Identify which cell holds the provided text, then report its [X, Y] central coordinate. 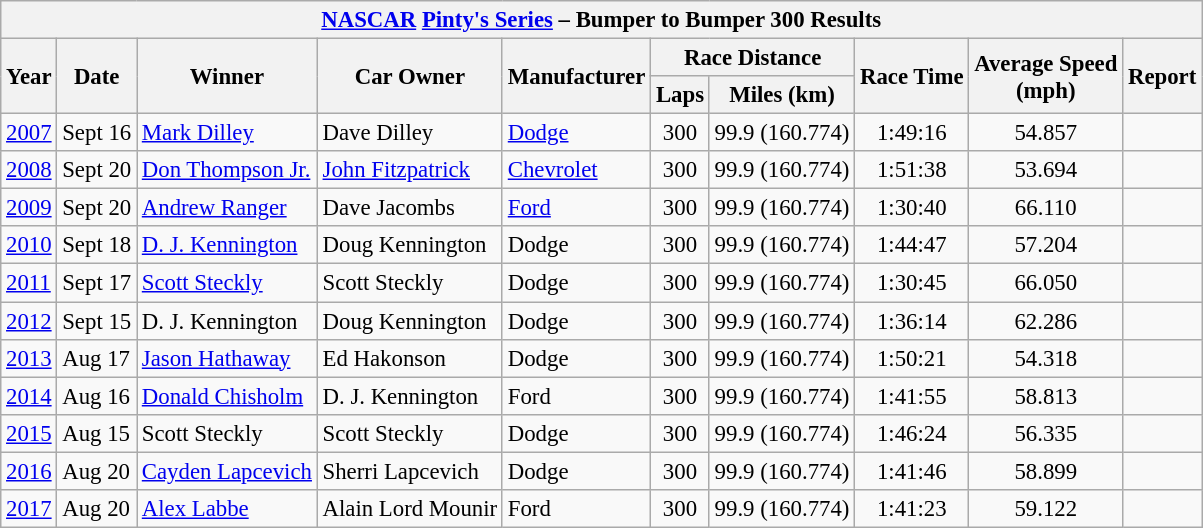
57.204 [1046, 245]
Year [29, 76]
2012 [29, 321]
Average Speed(mph) [1046, 76]
Sept 18 [97, 245]
Manufacturer [576, 76]
1:41:23 [912, 509]
Miles (km) [782, 95]
Alain Lord Mounir [410, 509]
Cayden Lapcevich [226, 471]
1:49:16 [912, 133]
Sherri Lapcevich [410, 471]
Dave Dilley [410, 133]
Winner [226, 76]
59.122 [1046, 509]
54.318 [1046, 358]
2016 [29, 471]
2009 [29, 208]
Sept 15 [97, 321]
2011 [29, 283]
Dave Jacombs [410, 208]
2007 [29, 133]
1:50:21 [912, 358]
Race Distance [753, 58]
NASCAR Pinty's Series – Bumper to Bumper 300 Results [602, 20]
Race Time [912, 76]
Don Thompson Jr. [226, 170]
2013 [29, 358]
2017 [29, 509]
Laps [680, 95]
Car Owner [410, 76]
Aug 17 [97, 358]
1:30:40 [912, 208]
1:44:47 [912, 245]
2010 [29, 245]
1:36:14 [912, 321]
Ed Hakonson [410, 358]
2015 [29, 433]
1:41:46 [912, 471]
2008 [29, 170]
Date [97, 76]
Aug 16 [97, 396]
54.857 [1046, 133]
62.286 [1046, 321]
Chevrolet [576, 170]
53.694 [1046, 170]
Mark Dilley [226, 133]
Report [1162, 76]
Alex Labbe [226, 509]
Sept 16 [97, 133]
Donald Chisholm [226, 396]
1:51:38 [912, 170]
58.899 [1046, 471]
John Fitzpatrick [410, 170]
58.813 [1046, 396]
56.335 [1046, 433]
2014 [29, 396]
Jason Hathaway [226, 358]
Andrew Ranger [226, 208]
Sept 17 [97, 283]
66.050 [1046, 283]
Aug 15 [97, 433]
1:41:55 [912, 396]
66.110 [1046, 208]
1:46:24 [912, 433]
1:30:45 [912, 283]
